Find where the given text appears and provide that cell's center as [X, Y] coordinate. 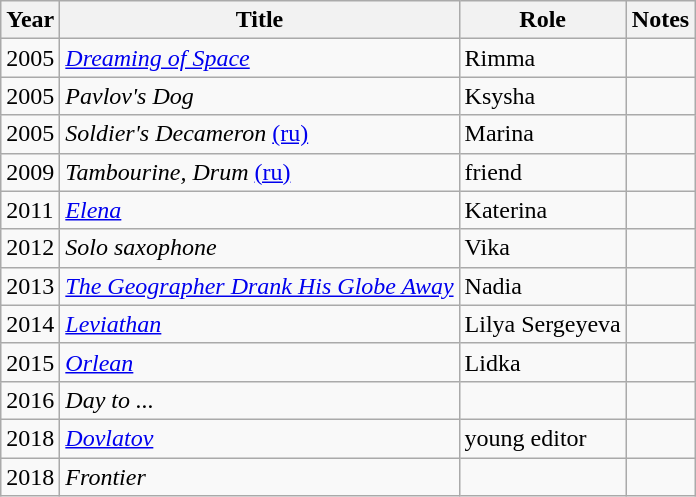
Year [30, 20]
Leviathan [260, 324]
2009 [30, 172]
Soldier's Decameron (ru) [260, 134]
Dovlatov [260, 438]
young editor [542, 438]
friend [542, 172]
Frontier [260, 477]
Solo saxophone [260, 248]
2011 [30, 210]
Nadia [542, 286]
Elena [260, 210]
2012 [30, 248]
2015 [30, 362]
Notes [660, 20]
Role [542, 20]
Pavlov's Dog [260, 96]
Tambourine, Drum (ru) [260, 172]
Katerina [542, 210]
The Geographer Drank His Globe Away [260, 286]
Ksysha [542, 96]
2013 [30, 286]
2016 [30, 400]
Marina [542, 134]
Lidka [542, 362]
Rimma [542, 58]
2014 [30, 324]
Lilya Sergeyeva [542, 324]
Title [260, 20]
Orlean [260, 362]
Vika [542, 248]
Day to ... [260, 400]
Dreaming of Space [260, 58]
